Return the [x, y] coordinate for the center point of the cell that contains the specified text.  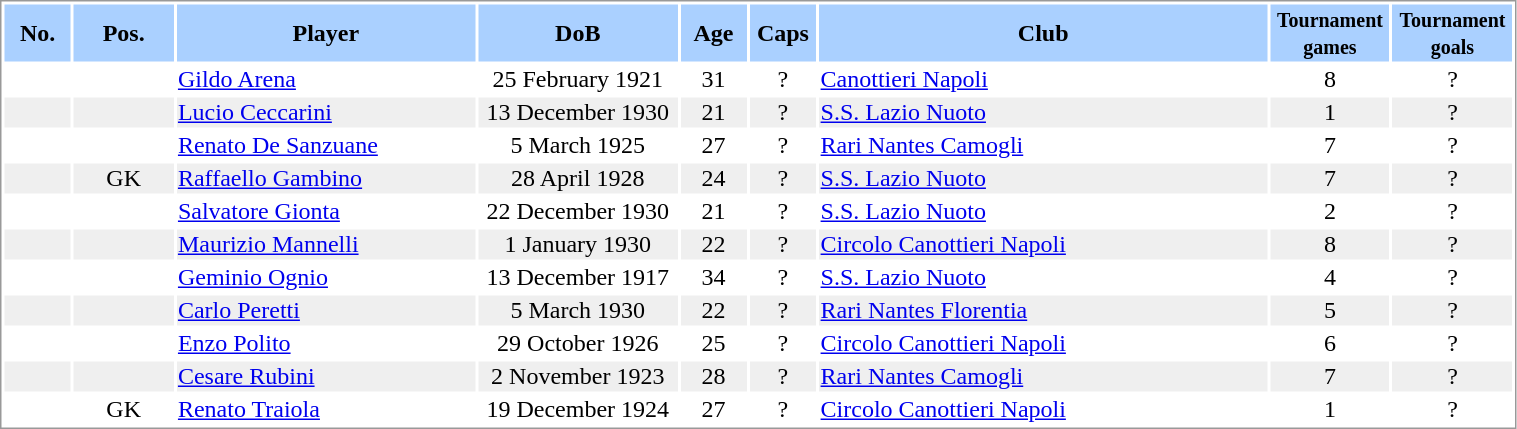
25 February 1921 [578, 79]
Raffaello Gambino [326, 179]
Tournamentgoals [1453, 32]
Renato De Sanzuane [326, 145]
29 October 1926 [578, 343]
Maurizio Mannelli [326, 245]
Tournamentgames [1330, 32]
24 [713, 179]
Age [713, 32]
28 April 1928 [578, 179]
4 [1330, 277]
Lucio Ceccarini [326, 113]
6 [1330, 343]
Geminio Ognio [326, 277]
Player [326, 32]
25 [713, 343]
13 December 1917 [578, 277]
13 December 1930 [578, 113]
22 December 1930 [578, 211]
Pos. [124, 32]
28 [713, 377]
5 [1330, 311]
Gildo Arena [326, 79]
Salvatore Gionta [326, 211]
5 March 1925 [578, 145]
DoB [578, 32]
31 [713, 79]
Renato Traiola [326, 409]
1 January 1930 [578, 245]
Canottieri Napoli [1043, 79]
Enzo Polito [326, 343]
Cesare Rubini [326, 377]
19 December 1924 [578, 409]
Carlo Peretti [326, 311]
Caps [783, 32]
2 November 1923 [578, 377]
Rari Nantes Florentia [1043, 311]
Club [1043, 32]
2 [1330, 211]
34 [713, 277]
No. [37, 32]
5 March 1930 [578, 311]
